Find where the given text appears and provide that cell's center as (X, Y) coordinate. 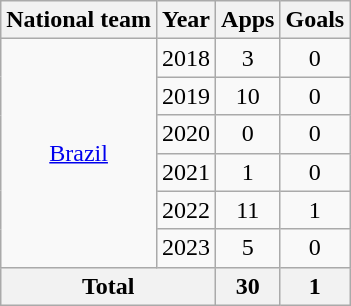
Goals (315, 20)
11 (248, 210)
2022 (186, 210)
2019 (186, 96)
Brazil (79, 153)
10 (248, 96)
Year (186, 20)
Total (108, 286)
2018 (186, 58)
30 (248, 286)
5 (248, 248)
2020 (186, 134)
3 (248, 58)
2023 (186, 248)
Apps (248, 20)
2021 (186, 172)
National team (79, 20)
